Return [X, Y] of the center of cell containing provided text 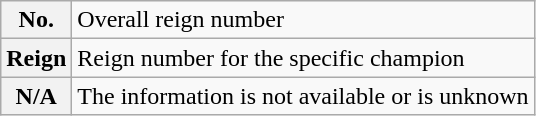
The information is not available or is unknown [303, 96]
No. [36, 20]
Reign [36, 58]
N/A [36, 96]
Reign number for the specific champion [303, 58]
Overall reign number [303, 20]
